Identify which cell holds the provided text, then report its (x, y) central coordinate. 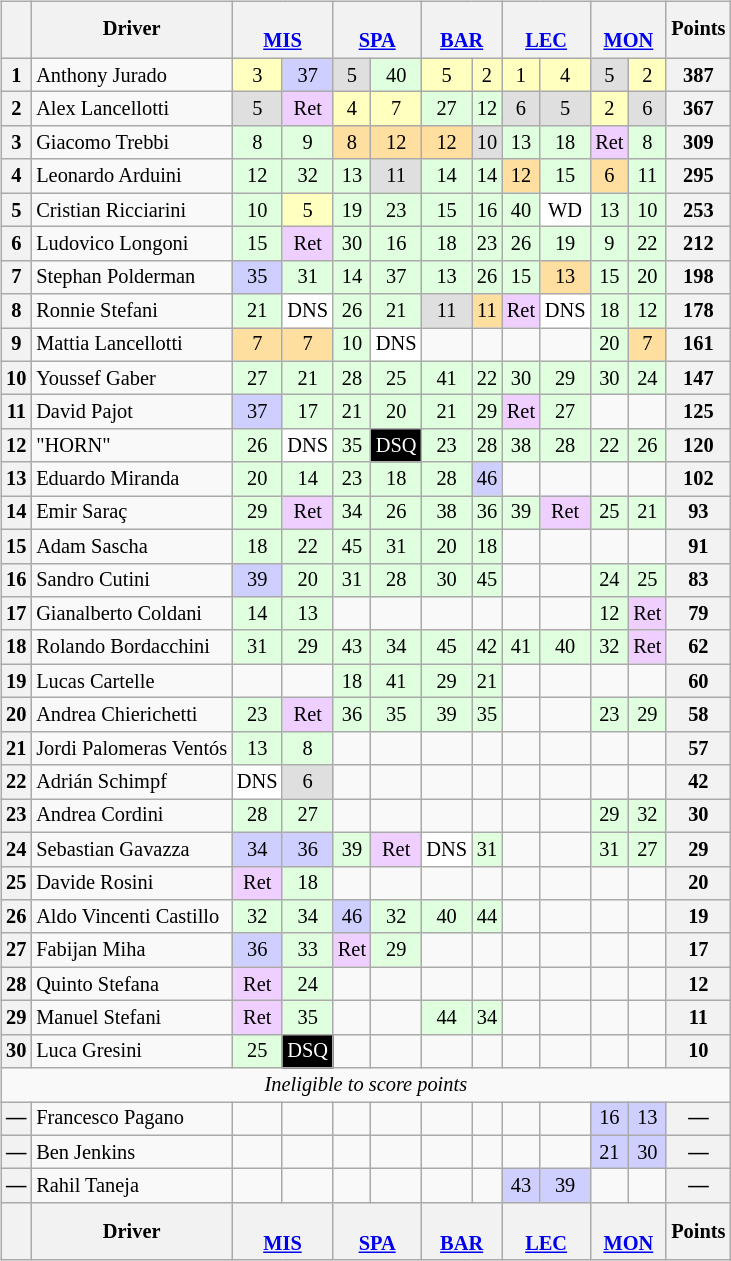
"HORN" (132, 446)
Davide Rosini (132, 883)
Jordi Palomeras Ventós (132, 748)
David Pajot (132, 412)
Andrea Cordini (132, 816)
Cristian Ricciarini (132, 210)
Mattia Lancellotti (132, 345)
79 (698, 614)
198 (698, 277)
Gianalberto Coldani (132, 614)
Rolando Bordacchini (132, 647)
Luca Gresini (132, 1051)
125 (698, 412)
Leonardo Arduini (132, 176)
Sandro Cutini (132, 580)
Lucas Cartelle (132, 681)
Ineligible to score points (366, 1085)
WD (565, 210)
Sebastian Gavazza (132, 849)
309 (698, 143)
57 (698, 748)
Eduardo Miranda (132, 479)
212 (698, 244)
60 (698, 681)
93 (698, 513)
62 (698, 647)
102 (698, 479)
Stephan Polderman (132, 277)
58 (698, 715)
Youssef Gaber (132, 378)
Aldo Vincenti Castillo (132, 917)
Emir Saraç (132, 513)
Ben Jenkins (132, 1152)
387 (698, 75)
Fabijan Miha (132, 950)
295 (698, 176)
Andrea Chierichetti (132, 715)
83 (698, 580)
Manuel Stefani (132, 1018)
178 (698, 311)
Giacomo Trebbi (132, 143)
Rahil Taneja (132, 1186)
367 (698, 109)
161 (698, 345)
Alex Lancellotti (132, 109)
Adam Sascha (132, 546)
Quinto Stefana (132, 984)
Adrián Schimpf (132, 782)
147 (698, 378)
Anthony Jurado (132, 75)
91 (698, 546)
120 (698, 446)
Ludovico Longoni (132, 244)
253 (698, 210)
33 (307, 950)
Francesco Pagano (132, 1119)
Ronnie Stefani (132, 311)
